Search for the cell housing the specified text and yield its [x, y] center coordinate. 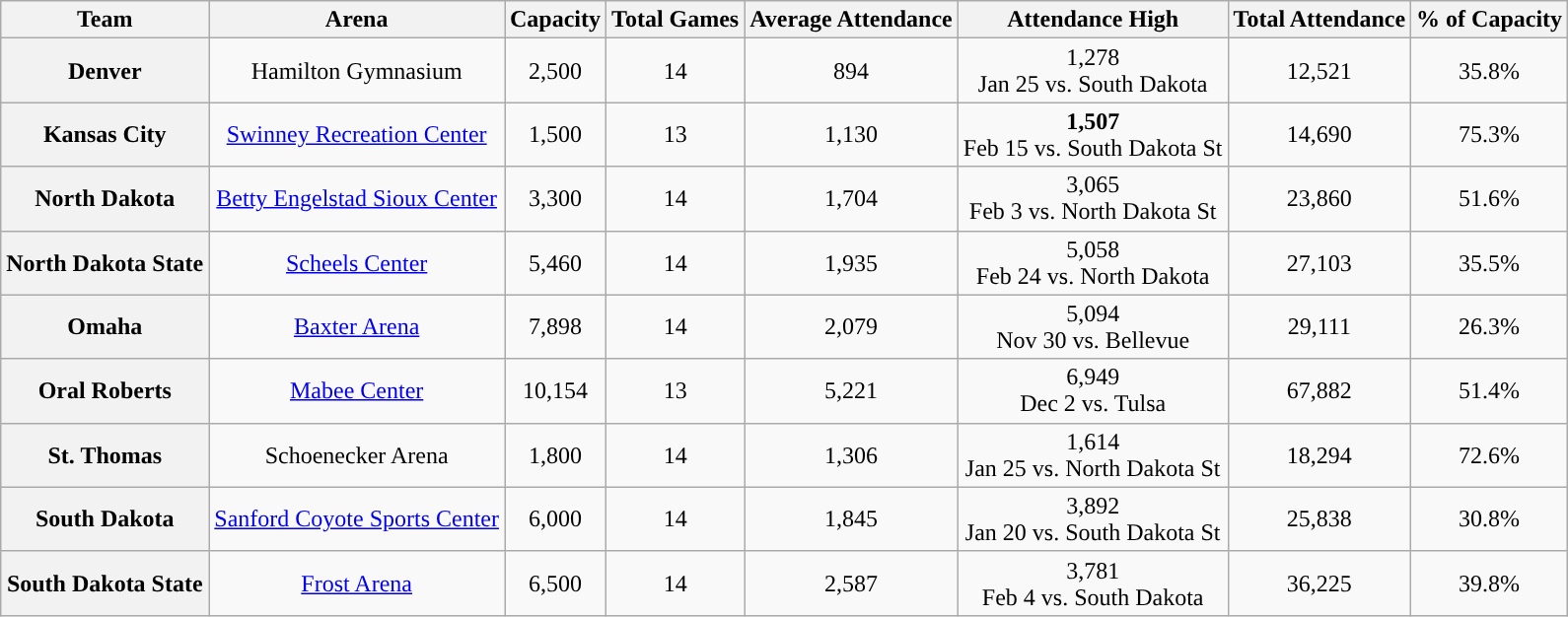
Denver [105, 71]
Sanford Coyote Sports Center [357, 518]
South Dakota State [105, 583]
5,460 [556, 262]
5,058Feb 24 vs. North Dakota [1093, 262]
% of Capacity [1489, 20]
5,221 [852, 390]
35.8% [1489, 71]
14,690 [1319, 134]
1,278Jan 25 vs. South Dakota [1093, 71]
6,000 [556, 518]
1,306 [852, 455]
26.3% [1489, 327]
Mabee Center [357, 390]
Average Attendance [852, 20]
1,130 [852, 134]
894 [852, 71]
1,614Jan 25 vs. North Dakota St [1093, 455]
1,800 [556, 455]
39.8% [1489, 583]
72.6% [1489, 455]
Kansas City [105, 134]
6,949Dec 2 vs. Tulsa [1093, 390]
1,704 [852, 199]
1,935 [852, 262]
36,225 [1319, 583]
75.3% [1489, 134]
Hamilton Gymnasium [357, 71]
2,587 [852, 583]
Baxter Arena [357, 327]
1,507Feb 15 vs. South Dakota St [1093, 134]
3,781Feb 4 vs. South Dakota [1093, 583]
5,094Nov 30 vs. Bellevue [1093, 327]
Swinney Recreation Center [357, 134]
Scheels Center [357, 262]
Omaha [105, 327]
Oral Roberts [105, 390]
Schoenecker Arena [357, 455]
Total Attendance [1319, 20]
Arena [357, 20]
Total Games [676, 20]
North Dakota [105, 199]
10,154 [556, 390]
St. Thomas [105, 455]
Team [105, 20]
2,500 [556, 71]
25,838 [1319, 518]
1,500 [556, 134]
Capacity [556, 20]
18,294 [1319, 455]
30.8% [1489, 518]
51.6% [1489, 199]
6,500 [556, 583]
51.4% [1489, 390]
12,521 [1319, 71]
South Dakota [105, 518]
23,860 [1319, 199]
2,079 [852, 327]
7,898 [556, 327]
3,300 [556, 199]
29,111 [1319, 327]
3,892Jan 20 vs. South Dakota St [1093, 518]
1,845 [852, 518]
27,103 [1319, 262]
Frost Arena [357, 583]
North Dakota State [105, 262]
Attendance High [1093, 20]
67,882 [1319, 390]
35.5% [1489, 262]
3,065Feb 3 vs. North Dakota St [1093, 199]
Betty Engelstad Sioux Center [357, 199]
